Pinpoint the cell where the given text exists, returning its (x, y) midpoint coordinate. 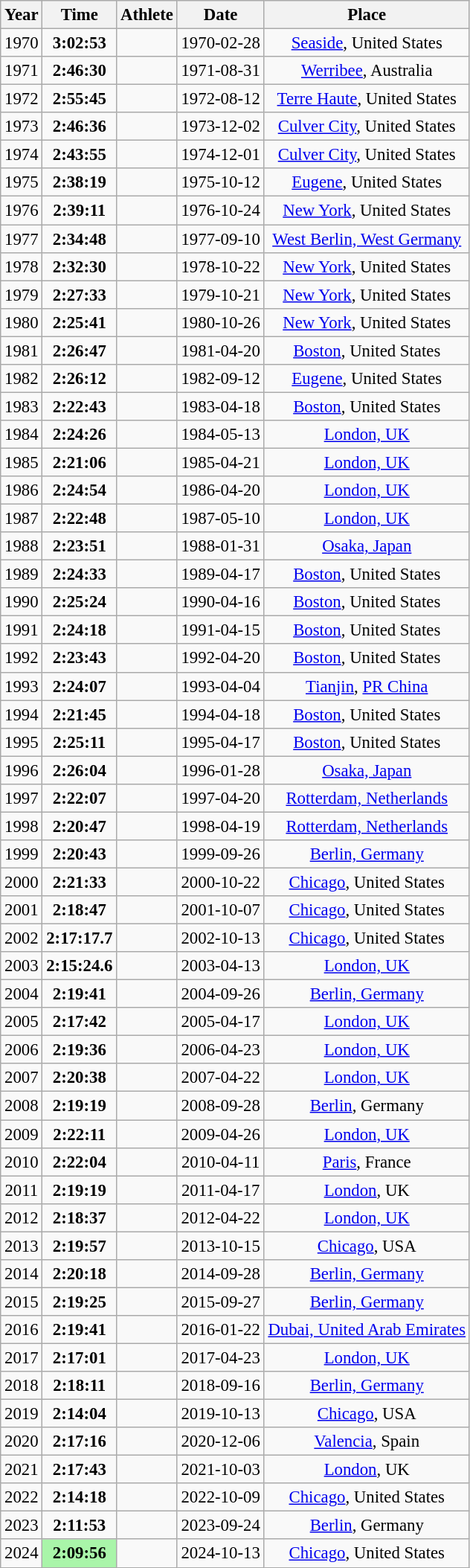
2013-10-15 (220, 1246)
2007-04-22 (220, 1078)
1987 (22, 519)
Date (220, 15)
2012 (22, 1217)
1989 (22, 575)
2:22:11 (80, 1134)
Valencia, Spain (367, 1441)
2001-10-07 (220, 910)
2:18:37 (80, 1217)
2:20:38 (80, 1078)
1993-04-04 (220, 686)
2:20:43 (80, 854)
1979 (22, 295)
Werribee, Australia (367, 71)
2:21:45 (80, 714)
2:22:07 (80, 799)
2012-04-22 (220, 1217)
1989-04-17 (220, 575)
1971 (22, 71)
1980-10-26 (220, 322)
2:25:11 (80, 742)
2:23:51 (80, 546)
2011-04-17 (220, 1190)
1980 (22, 322)
2:15:24.6 (80, 966)
2:17:42 (80, 1022)
1995-04-17 (220, 742)
2:19:57 (80, 1246)
2:17:01 (80, 1357)
2:09:56 (80, 1554)
1976 (22, 211)
1979-10-21 (220, 295)
2010 (22, 1162)
1991-04-15 (220, 630)
2011 (22, 1190)
3:02:53 (80, 43)
2015 (22, 1302)
1978-10-22 (220, 266)
2005 (22, 1022)
West Berlin, West Germany (367, 239)
2003-04-13 (220, 966)
2014-09-28 (220, 1274)
1984-05-13 (220, 435)
2:17:16 (80, 1441)
1982 (22, 379)
1997-04-20 (220, 799)
Seaside, United States (367, 43)
2:24:07 (80, 686)
2001 (22, 910)
1976-10-24 (220, 211)
Tianjin, PR China (367, 686)
1975 (22, 182)
2:22:04 (80, 1162)
2020 (22, 1441)
2022-10-09 (220, 1497)
2000 (22, 882)
1970-02-28 (220, 43)
1996-01-28 (220, 770)
1983 (22, 406)
2:26:47 (80, 351)
2005-04-17 (220, 1022)
1970 (22, 43)
2:24:54 (80, 490)
1994-04-18 (220, 714)
1974-12-01 (220, 155)
2004 (22, 994)
2019 (22, 1414)
1992 (22, 659)
2017-04-23 (220, 1357)
2022 (22, 1497)
2009 (22, 1134)
Time (80, 15)
1978 (22, 266)
2:24:26 (80, 435)
1998-04-19 (220, 826)
2017 (22, 1357)
1985 (22, 462)
2018-09-16 (220, 1386)
2021-10-03 (220, 1470)
Place (367, 15)
1972-08-12 (220, 99)
2023-09-24 (220, 1526)
1982-09-12 (220, 379)
1974 (22, 155)
2:26:12 (80, 379)
1986 (22, 490)
Dubai, United Arab Emirates (367, 1330)
1992-04-20 (220, 659)
1984 (22, 435)
2:18:11 (80, 1386)
2:24:33 (80, 575)
1977 (22, 239)
2018 (22, 1386)
1996 (22, 770)
2019-10-13 (220, 1414)
1999-09-26 (220, 854)
2003 (22, 966)
2:39:11 (80, 211)
2:20:18 (80, 1274)
2:22:48 (80, 519)
2:26:04 (80, 770)
2006 (22, 1050)
1993 (22, 686)
2:25:24 (80, 602)
1981-04-20 (220, 351)
2:27:33 (80, 295)
1994 (22, 714)
2:17:43 (80, 1470)
2009-04-26 (220, 1134)
2021 (22, 1470)
1973-12-02 (220, 127)
2:17:17.7 (80, 938)
2024-10-13 (220, 1554)
1988-01-31 (220, 546)
1985-04-21 (220, 462)
1999 (22, 854)
2:21:33 (80, 882)
2:18:47 (80, 910)
Terre Haute, United States (367, 99)
1972 (22, 99)
1990 (22, 602)
2015-09-27 (220, 1302)
Year (22, 15)
2:43:55 (80, 155)
2008-09-28 (220, 1106)
2:38:19 (80, 182)
1986-04-20 (220, 490)
2006-04-23 (220, 1050)
2010-04-11 (220, 1162)
1995 (22, 742)
1975-10-12 (220, 182)
2:14:18 (80, 1497)
2016-01-22 (220, 1330)
2000-10-22 (220, 882)
2:32:30 (80, 266)
1981 (22, 351)
2007 (22, 1078)
2:46:30 (80, 71)
1971-08-31 (220, 71)
1977-09-10 (220, 239)
1987-05-10 (220, 519)
2:46:36 (80, 127)
2:19:25 (80, 1302)
2002 (22, 938)
2:11:53 (80, 1526)
1991 (22, 630)
2:21:06 (80, 462)
1983-04-18 (220, 406)
1988 (22, 546)
Athlete (147, 15)
2:23:43 (80, 659)
1998 (22, 826)
2:22:43 (80, 406)
2013 (22, 1246)
2:20:47 (80, 826)
2:34:48 (80, 239)
2020-12-06 (220, 1441)
2:25:41 (80, 322)
1973 (22, 127)
2008 (22, 1106)
2004-09-26 (220, 994)
2023 (22, 1526)
2:19:36 (80, 1050)
2014 (22, 1274)
2:24:18 (80, 630)
2016 (22, 1330)
2024 (22, 1554)
2002-10-13 (220, 938)
2:55:45 (80, 99)
1997 (22, 799)
2:14:04 (80, 1414)
1990-04-16 (220, 602)
Paris, France (367, 1162)
